Capture the cell that displays the provided text and extract its [X, Y] central coordinate. 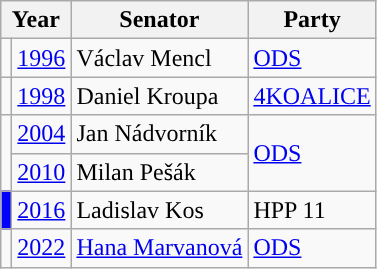
HPP 11 [312, 210]
Hana Marvanová [160, 248]
1996 [42, 58]
2022 [42, 248]
Jan Nádvorník [160, 134]
Daniel Kroupa [160, 96]
Ladislav Kos [160, 210]
1998 [42, 96]
Milan Pešák [160, 172]
Year [36, 20]
2004 [42, 134]
4KOALICE [312, 96]
2016 [42, 210]
Senator [160, 20]
Václav Mencl [160, 58]
Party [312, 20]
2010 [42, 172]
